Extract the [x, y] coordinate from the center of the cell holding the provided text.  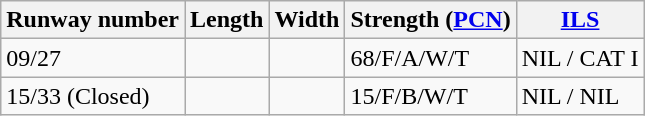
NIL / NIL [580, 96]
68/F/A/W/T [430, 58]
NIL / CAT I [580, 58]
Length [227, 20]
09/27 [93, 58]
ILS [580, 20]
15/F/B/W/T [430, 96]
Runway number [93, 20]
15/33 (Closed) [93, 96]
Width [307, 20]
Strength (PCN) [430, 20]
